Search for the cell housing the specified text and yield its [X, Y] center coordinate. 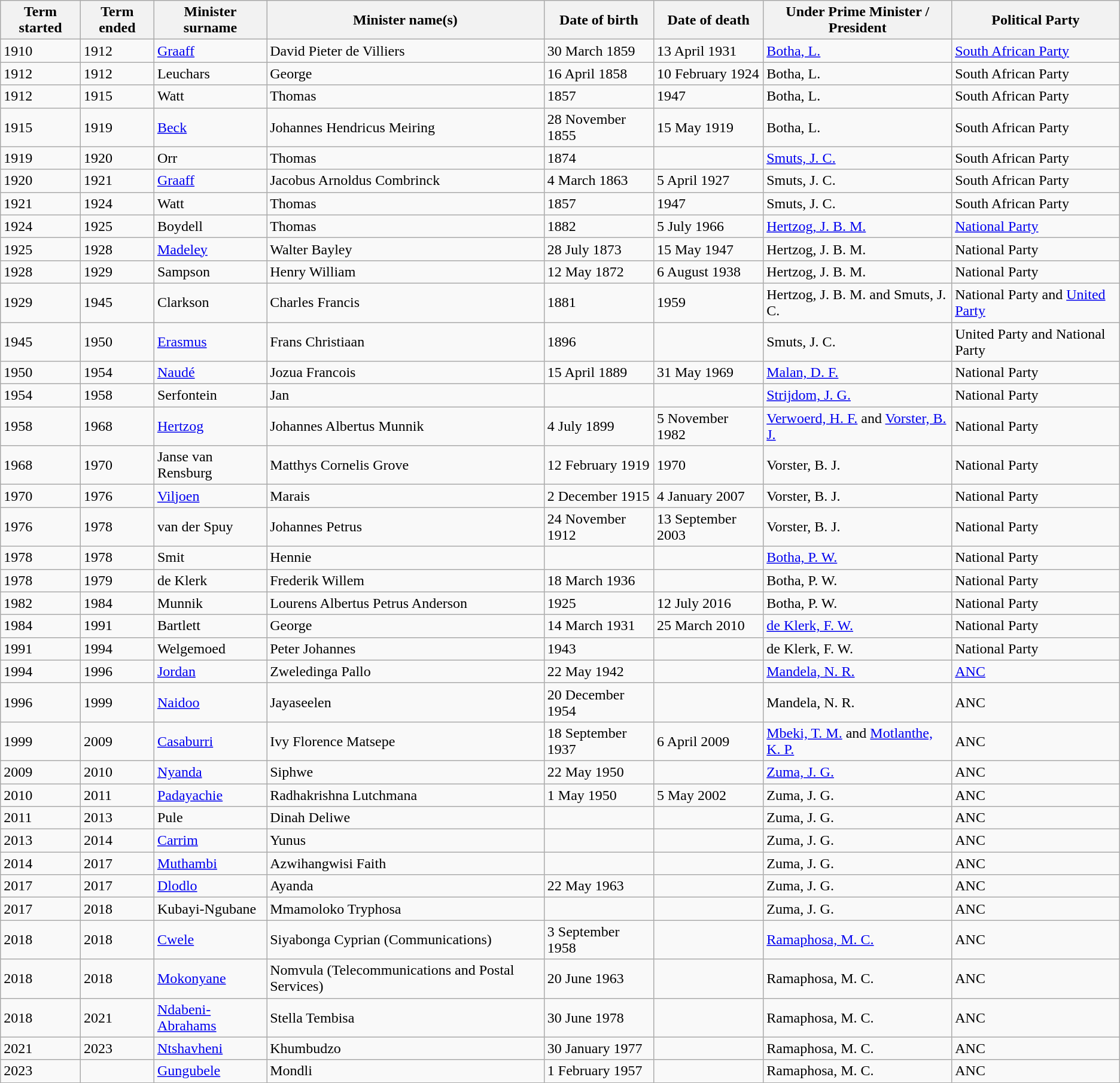
Henry William [406, 272]
Frans Christiaan [406, 341]
6 April 2009 [708, 741]
Madeley [210, 249]
Malan, D. F. [858, 373]
18 September 1937 [598, 741]
4 January 2007 [708, 496]
18 March 1936 [598, 580]
Casaburri [210, 741]
Minister surname [210, 20]
Janse van Rensburg [210, 466]
24 November 1912 [598, 527]
1910 [41, 51]
Ayanda [406, 886]
Walter Bayley [406, 249]
13 September 2003 [708, 527]
20 June 1963 [598, 979]
Mondli [406, 1071]
Date of birth [598, 20]
1943 [598, 649]
1881 [598, 303]
4 March 1863 [598, 181]
Siphwe [406, 772]
Pule [210, 818]
Hertzog [210, 426]
22 May 1942 [598, 671]
Radhakrishna Lutchmana [406, 795]
Gungubele [210, 1071]
Hennie [406, 558]
de Klerk [210, 580]
Under Prime Minister / President [858, 20]
Nyanda [210, 772]
Lourens Albertus Petrus Anderson [406, 603]
5 July 1966 [708, 226]
30 January 1977 [598, 1048]
12 July 2016 [708, 603]
20 December 1954 [598, 702]
Strijdom, J. G. [858, 396]
van der Spuy [210, 527]
Ntshavheni [210, 1048]
Siyabonga Cyprian (Communications) [406, 939]
Term ended [117, 20]
10 February 1924 [708, 74]
Jan [406, 396]
Erasmus [210, 341]
Ivy Florence Matsepe [406, 741]
5 April 1927 [708, 181]
Serfontein [210, 396]
Jacobus Arnoldus Combrinck [406, 181]
Smit [210, 558]
1874 [598, 158]
12 May 1872 [598, 272]
15 April 1889 [598, 373]
Johannes Hendricus Meiring [406, 127]
Naudé [210, 373]
Leuchars [210, 74]
Political Party [1036, 20]
Muthambi [210, 863]
Stella Tembisa [406, 1017]
Johannes Albertus Munnik [406, 426]
30 June 1978 [598, 1017]
15 May 1919 [708, 127]
Padayachie [210, 795]
Verwoerd, H. F. and Vorster, B. J. [858, 426]
Jozua Francois [406, 373]
22 May 1950 [598, 772]
1882 [598, 226]
31 May 1969 [708, 373]
15 May 1947 [708, 249]
Minister name(s) [406, 20]
Sampson [210, 272]
Hertzog, J. B. M. and Smuts, J. C. [858, 303]
Mbeki, T. M. and Motlanthe, K. P. [858, 741]
2 December 1915 [598, 496]
Mokonyane [210, 979]
Term started [41, 20]
Kubayi-Ngubane [210, 909]
Naidoo [210, 702]
Munnik [210, 603]
3 September 1958 [598, 939]
1 February 1957 [598, 1071]
Peter Johannes [406, 649]
Zweledinga Pallo [406, 671]
1 May 1950 [598, 795]
Johannes Petrus [406, 527]
16 April 1858 [598, 74]
David Pieter de Villiers [406, 51]
Ndabeni-Abrahams [210, 1017]
Boydell [210, 226]
United Party and National Party [1036, 341]
22 May 1963 [598, 886]
Beck [210, 127]
Dinah Deliwe [406, 818]
1959 [708, 303]
5 May 2002 [708, 795]
5 November 1982 [708, 426]
Yunus [406, 841]
6 August 1938 [708, 272]
Jayaseelen [406, 702]
1979 [117, 580]
Welgemoed [210, 649]
4 July 1899 [598, 426]
National Party and United Party [1036, 303]
1896 [598, 341]
13 April 1931 [708, 51]
Charles Francis [406, 303]
Date of death [708, 20]
28 November 1855 [598, 127]
Cwele [210, 939]
Khumbudzo [406, 1048]
14 March 1931 [598, 626]
Mmamoloko Tryphosa [406, 909]
1982 [41, 603]
Azwihangwisi Faith [406, 863]
25 March 2010 [708, 626]
Marais [406, 496]
28 July 1873 [598, 249]
30 March 1859 [598, 51]
Jordan [210, 671]
Dlodlo [210, 886]
12 February 1919 [598, 466]
Matthys Cornelis Grove [406, 466]
Nomvula (Telecommunications and Postal Services) [406, 979]
Frederik Willem [406, 580]
Carrim [210, 841]
Viljoen [210, 496]
Clarkson [210, 303]
Bartlett [210, 626]
Orr [210, 158]
